Locate the cell with the specified text and output its [x, y] center coordinate. 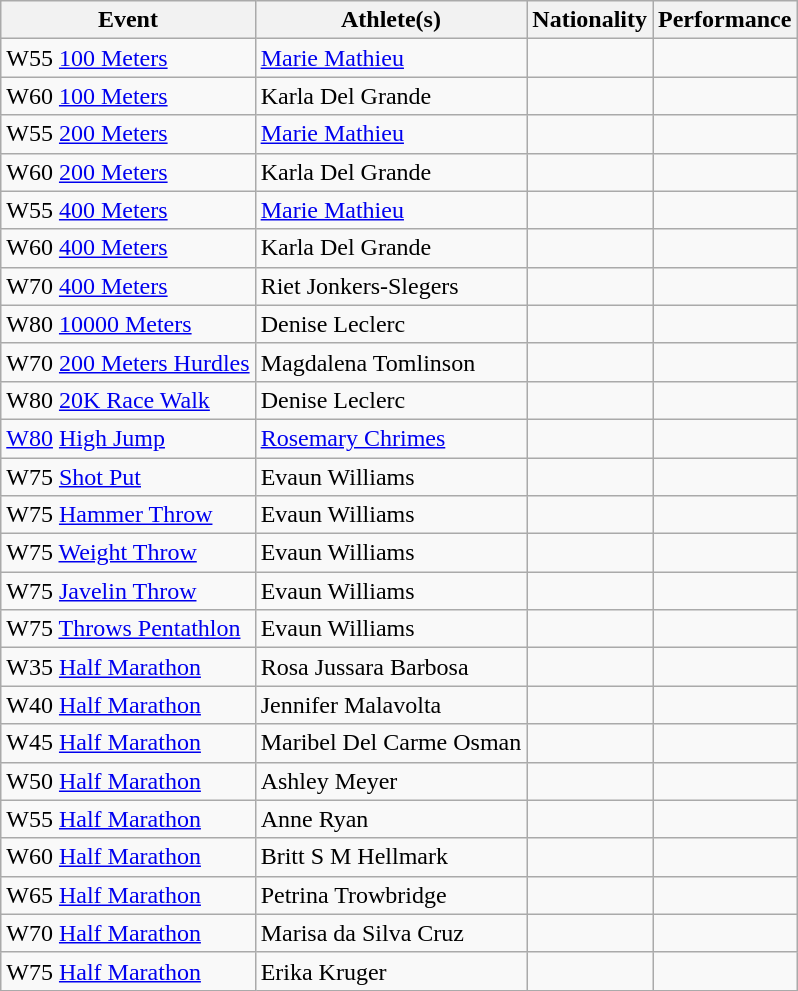
Maribel Del Carme Osman [391, 743]
Magdalena Tomlinson [391, 362]
W35 Half Marathon [128, 667]
Event [128, 20]
Athlete(s) [391, 20]
W75 Half Marathon [128, 971]
W55 Half Marathon [128, 819]
W75 Throws Pentathlon [128, 629]
Jennifer Malavolta [391, 705]
W65 Half Marathon [128, 895]
Riet Jonkers-Slegers [391, 286]
W40 Half Marathon [128, 705]
W70 Half Marathon [128, 933]
W60 400 Meters [128, 248]
W80 20K Race Walk [128, 400]
Rosa Jussara Barbosa [391, 667]
Nationality [590, 20]
Anne Ryan [391, 819]
W45 Half Marathon [128, 743]
W60 100 Meters [128, 96]
W55 100 Meters [128, 58]
Performance [725, 20]
W75 Hammer Throw [128, 515]
Marisa da Silva Cruz [391, 933]
Ashley Meyer [391, 781]
W55 200 Meters [128, 134]
W75 Javelin Throw [128, 591]
W80 High Jump [128, 438]
W60 200 Meters [128, 172]
W60 Half Marathon [128, 857]
W70 200 Meters Hurdles [128, 362]
W80 10000 Meters [128, 324]
W55 400 Meters [128, 210]
W50 Half Marathon [128, 781]
W75 Weight Throw [128, 553]
Petrina Trowbridge [391, 895]
Britt S M Hellmark [391, 857]
Erika Kruger [391, 971]
W70 400 Meters [128, 286]
W75 Shot Put [128, 477]
Rosemary Chrimes [391, 438]
